Capture the cell that displays the provided text and extract its [x, y] central coordinate. 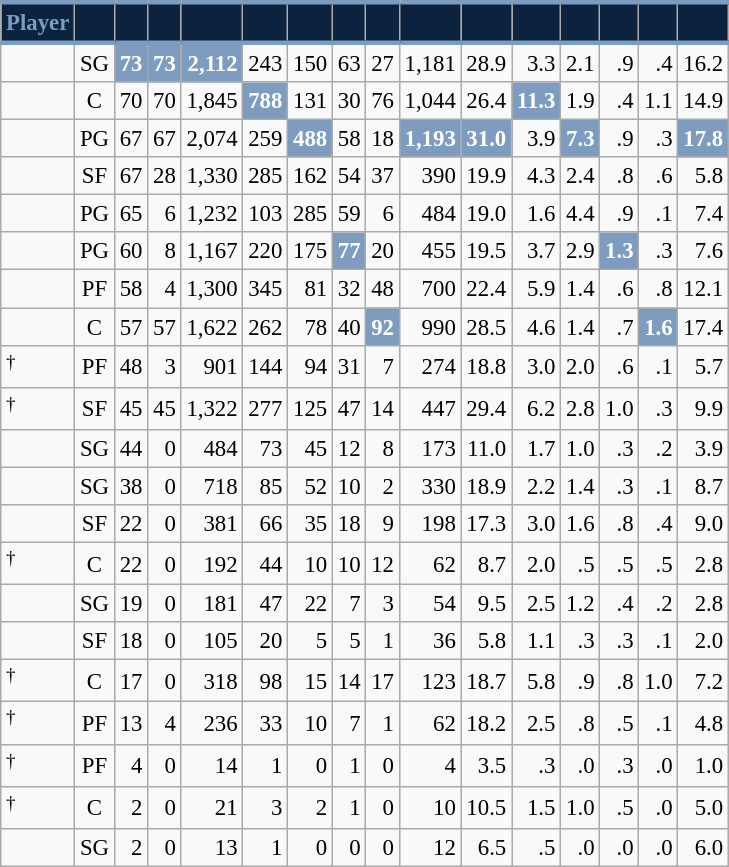
17.8 [703, 139]
125 [310, 408]
4.8 [703, 723]
1.7 [536, 449]
2,074 [212, 139]
1,232 [212, 214]
390 [430, 176]
33 [266, 723]
2.4 [580, 176]
2.9 [580, 251]
5.0 [703, 807]
85 [266, 486]
1.9 [580, 101]
4.3 [536, 176]
28.9 [486, 62]
6.0 [703, 848]
11.3 [536, 101]
16.2 [703, 62]
52 [310, 486]
181 [212, 604]
123 [430, 681]
92 [382, 327]
32 [348, 289]
175 [310, 251]
10.5 [486, 807]
150 [310, 62]
345 [266, 289]
14.9 [703, 101]
11.0 [486, 449]
66 [266, 524]
220 [266, 251]
162 [310, 176]
2.1 [580, 62]
1,044 [430, 101]
274 [430, 366]
Player [38, 22]
2.2 [536, 486]
31.0 [486, 139]
1,181 [430, 62]
1,193 [430, 139]
18.8 [486, 366]
9.5 [486, 604]
60 [130, 251]
198 [430, 524]
35 [310, 524]
9.0 [703, 524]
236 [212, 723]
37 [382, 176]
3.3 [536, 62]
455 [430, 251]
990 [430, 327]
7.2 [703, 681]
18.2 [486, 723]
381 [212, 524]
18.7 [486, 681]
19.0 [486, 214]
28.5 [486, 327]
192 [212, 563]
19.9 [486, 176]
27 [382, 62]
17.3 [486, 524]
1,322 [212, 408]
36 [430, 641]
277 [266, 408]
38 [130, 486]
3.5 [486, 765]
788 [266, 101]
19.5 [486, 251]
65 [130, 214]
718 [212, 486]
5.9 [536, 289]
28 [164, 176]
6.5 [486, 848]
1.5 [536, 807]
2,112 [212, 62]
259 [266, 139]
173 [430, 449]
1,330 [212, 176]
17.4 [703, 327]
4.4 [580, 214]
4.6 [536, 327]
26.4 [486, 101]
318 [212, 681]
78 [310, 327]
76 [382, 101]
105 [212, 641]
30 [348, 101]
1,300 [212, 289]
1,845 [212, 101]
103 [266, 214]
1.2 [580, 604]
94 [310, 366]
7.6 [703, 251]
15 [310, 681]
12.1 [703, 289]
131 [310, 101]
77 [348, 251]
22.4 [486, 289]
262 [266, 327]
7.3 [580, 139]
330 [430, 486]
.7 [620, 327]
243 [266, 62]
81 [310, 289]
5.7 [703, 366]
40 [348, 327]
3.7 [536, 251]
19 [130, 604]
9.9 [703, 408]
9 [382, 524]
59 [348, 214]
144 [266, 366]
7.4 [703, 214]
488 [310, 139]
447 [430, 408]
1.3 [620, 251]
29.4 [486, 408]
1,167 [212, 251]
901 [212, 366]
700 [430, 289]
6.2 [536, 408]
18.9 [486, 486]
98 [266, 681]
31 [348, 366]
21 [212, 807]
1,622 [212, 327]
63 [348, 62]
